Provide the [x, y] coordinate of the cell's center where the given text is located.  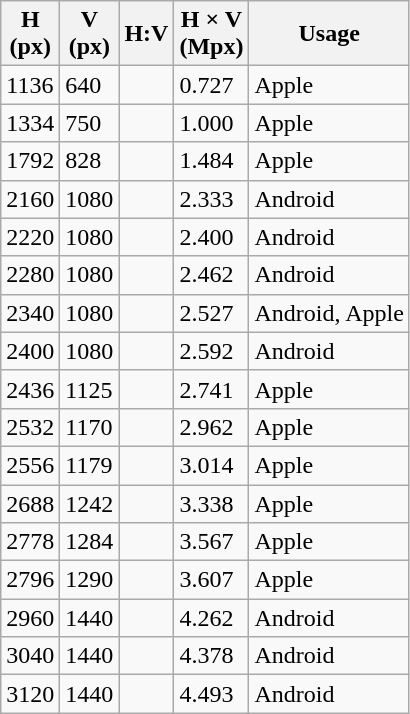
1179 [90, 465]
3.607 [212, 580]
2340 [30, 313]
750 [90, 123]
Android, Apple [329, 313]
828 [90, 161]
3040 [30, 656]
2220 [30, 237]
1170 [90, 427]
2280 [30, 275]
1136 [30, 85]
1125 [90, 389]
1792 [30, 161]
2.741 [212, 389]
2796 [30, 580]
2556 [30, 465]
2.962 [212, 427]
H(px) [30, 34]
H × V(Mpx) [212, 34]
0.727 [212, 85]
2400 [30, 351]
2.462 [212, 275]
2688 [30, 503]
1284 [90, 542]
4.378 [212, 656]
2160 [30, 199]
2.400 [212, 237]
3.338 [212, 503]
Usage [329, 34]
1.000 [212, 123]
1242 [90, 503]
V(px) [90, 34]
H:V [146, 34]
2.333 [212, 199]
4.493 [212, 694]
3120 [30, 694]
1290 [90, 580]
2436 [30, 389]
1.484 [212, 161]
2778 [30, 542]
2.592 [212, 351]
3.014 [212, 465]
4.262 [212, 618]
2.527 [212, 313]
2532 [30, 427]
3.567 [212, 542]
640 [90, 85]
1334 [30, 123]
2960 [30, 618]
